Locate the cell with the specified text and output its (X, Y) center coordinate. 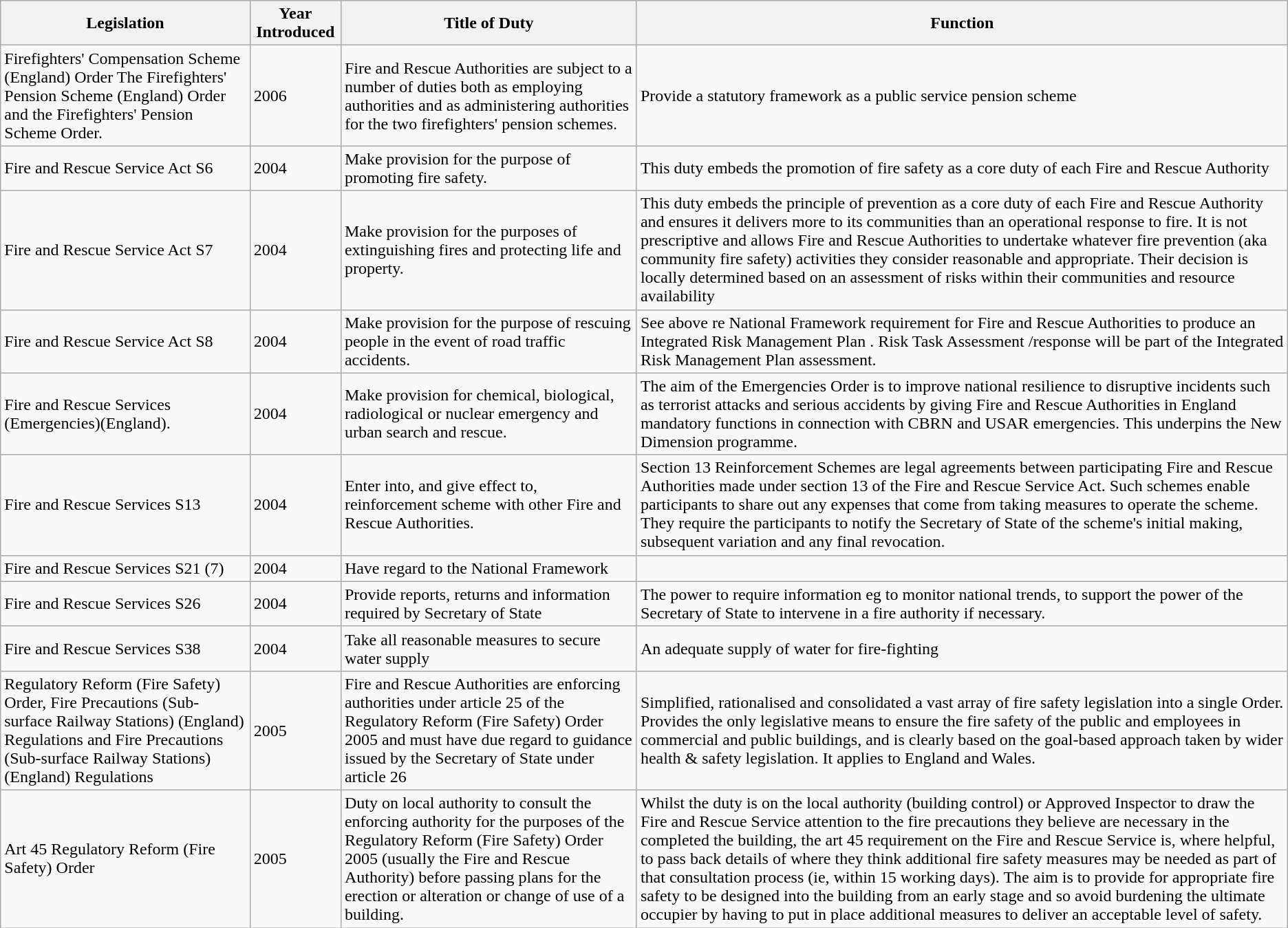
Function (962, 23)
Fire and Rescue Services (Emergencies)(England). (125, 414)
Fire and Rescue Services S38 (125, 648)
Title of Duty (489, 23)
Fire and Rescue Services S13 (125, 505)
Fire and Rescue Services S21 (7) (125, 568)
Take all reasonable measures to secure water supply (489, 648)
Make provision for the purpose of promoting fire safety. (489, 168)
Fire and Rescue Services S26 (125, 604)
Enter into, and give effect to, reinforcement scheme with other Fire and Rescue Authorities. (489, 505)
Fire and Rescue Service Act S6 (125, 168)
Provide reports, returns and information required by Secretary of State (489, 604)
This duty embeds the promotion of fire safety as a core duty of each Fire and Rescue Authority (962, 168)
Legislation (125, 23)
Firefighters' Compensation Scheme (England) Order The Firefighters' Pension Scheme (England) Order and the Firefighters' Pension Scheme Order. (125, 96)
Year Introduced (295, 23)
Fire and Rescue Service Act S7 (125, 250)
An adequate supply of water for fire-fighting (962, 648)
Art 45 Regulatory Reform (Fire Safety) Order (125, 859)
Make provision for the purposes of extinguishing fires and protecting life and property. (489, 250)
Make provision for the purpose of rescuing people in the event of road traffic accidents. (489, 341)
Make provision for chemical, biological, radiological or nuclear emergency and urban search and rescue. (489, 414)
Provide a statutory framework as a public service pension scheme (962, 96)
Fire and Rescue Service Act S8 (125, 341)
Have regard to the National Framework (489, 568)
2006 (295, 96)
